From the cell containing the given text, extract its center point as [x, y] coordinate. 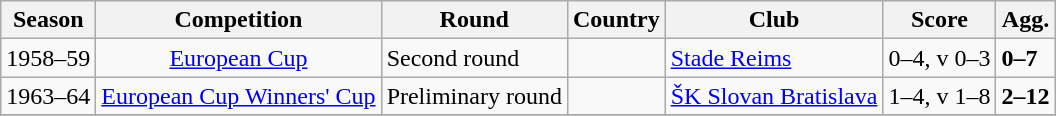
Stade Reims [774, 58]
European Cup Winners' Cup [238, 96]
Round [474, 20]
Competition [238, 20]
ŠK Slovan Bratislava [774, 96]
2–12 [1026, 96]
Country [616, 20]
1958–59 [48, 58]
Preliminary round [474, 96]
0–4, v 0–3 [940, 58]
Club [774, 20]
Score [940, 20]
Second round [474, 58]
Season [48, 20]
0–7 [1026, 58]
1963–64 [48, 96]
Agg. [1026, 20]
1–4, v 1–8 [940, 96]
European Cup [238, 58]
